Pinpoint the cell where the given text exists, returning its [x, y] midpoint coordinate. 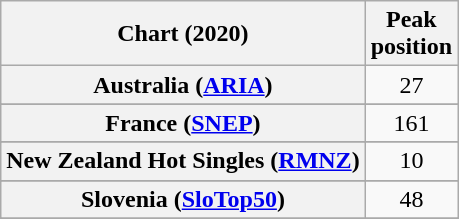
161 [411, 123]
France (SNEP) [183, 123]
Australia (ARIA) [183, 85]
48 [411, 199]
27 [411, 85]
Peakposition [411, 34]
Chart (2020) [183, 34]
Slovenia (SloTop50) [183, 199]
New Zealand Hot Singles (RMNZ) [183, 161]
10 [411, 161]
